Return the (X, Y) coordinate for the center point of the cell that contains the specified text.  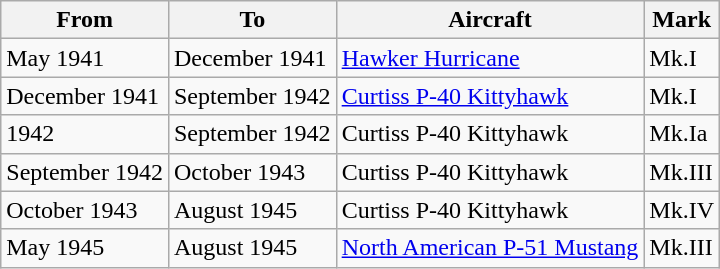
Aircraft (490, 20)
Mark (682, 20)
May 1941 (85, 58)
Hawker Hurricane (490, 58)
To (252, 20)
Mk.Ia (682, 134)
Mk.IV (682, 210)
North American P-51 Mustang (490, 248)
1942 (85, 134)
From (85, 20)
May 1945 (85, 248)
